Return (X, Y) of the center of cell containing provided text 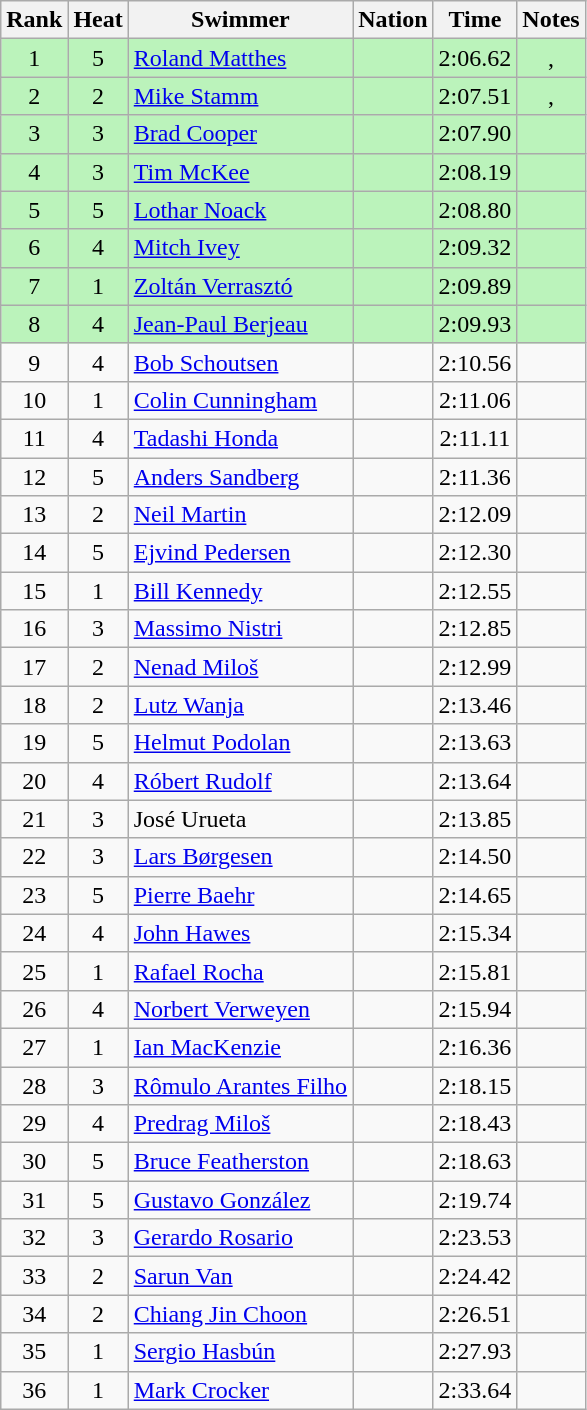
12 (34, 477)
2:11.36 (475, 477)
Pierre Baehr (240, 895)
32 (34, 1238)
10 (34, 400)
Ejvind Pedersen (240, 553)
2:18.15 (475, 1085)
2:12.09 (475, 515)
2:26.51 (475, 1314)
2:13.63 (475, 743)
2:11.11 (475, 438)
2:19.74 (475, 1200)
Roland Matthes (240, 58)
Mike Stamm (240, 96)
2:12.30 (475, 553)
22 (34, 857)
8 (34, 324)
2:09.89 (475, 286)
30 (34, 1162)
15 (34, 591)
2:12.55 (475, 591)
Time (475, 20)
21 (34, 819)
2:13.85 (475, 819)
17 (34, 667)
Colin Cunningham (240, 400)
2:15.94 (475, 1009)
Jean-Paul Berjeau (240, 324)
2:12.85 (475, 629)
2:16.36 (475, 1047)
2:08.19 (475, 172)
Bill Kennedy (240, 591)
13 (34, 515)
Chiang Jin Choon (240, 1314)
25 (34, 971)
Róbert Rudolf (240, 781)
Helmut Podolan (240, 743)
Bruce Featherston (240, 1162)
2:27.93 (475, 1352)
35 (34, 1352)
24 (34, 933)
Mark Crocker (240, 1390)
José Urueta (240, 819)
2:10.56 (475, 362)
Nation (393, 20)
14 (34, 553)
23 (34, 895)
Ian MacKenzie (240, 1047)
Zoltán Verrasztó (240, 286)
28 (34, 1085)
Tadashi Honda (240, 438)
26 (34, 1009)
2:18.43 (475, 1124)
2:09.93 (475, 324)
18 (34, 705)
2:15.34 (475, 933)
2:14.65 (475, 895)
9 (34, 362)
Tim McKee (240, 172)
Norbert Verweyen (240, 1009)
Sarun Van (240, 1276)
Rank (34, 20)
2:06.62 (475, 58)
11 (34, 438)
27 (34, 1047)
Nenad Miloš (240, 667)
Swimmer (240, 20)
Massimo Nistri (240, 629)
2:08.80 (475, 210)
John Hawes (240, 933)
Lothar Noack (240, 210)
31 (34, 1200)
Heat (98, 20)
Gerardo Rosario (240, 1238)
Sergio Hasbún (240, 1352)
2:33.64 (475, 1390)
2:07.51 (475, 96)
7 (34, 286)
2:14.50 (475, 857)
2:09.32 (475, 248)
2:07.90 (475, 134)
2:23.53 (475, 1238)
6 (34, 248)
Notes (551, 20)
Gustavo González (240, 1200)
Lutz Wanja (240, 705)
2:18.63 (475, 1162)
33 (34, 1276)
Predrag Miloš (240, 1124)
36 (34, 1390)
34 (34, 1314)
20 (34, 781)
Brad Cooper (240, 134)
2:24.42 (475, 1276)
2:15.81 (475, 971)
Anders Sandberg (240, 477)
29 (34, 1124)
Bob Schoutsen (240, 362)
Mitch Ivey (240, 248)
19 (34, 743)
2:12.99 (475, 667)
2:13.64 (475, 781)
Lars Børgesen (240, 857)
Neil Martin (240, 515)
2:13.46 (475, 705)
Rômulo Arantes Filho (240, 1085)
Rafael Rocha (240, 971)
16 (34, 629)
2:11.06 (475, 400)
